Provide the [x, y] coordinate of the cell's center where the given text is located.  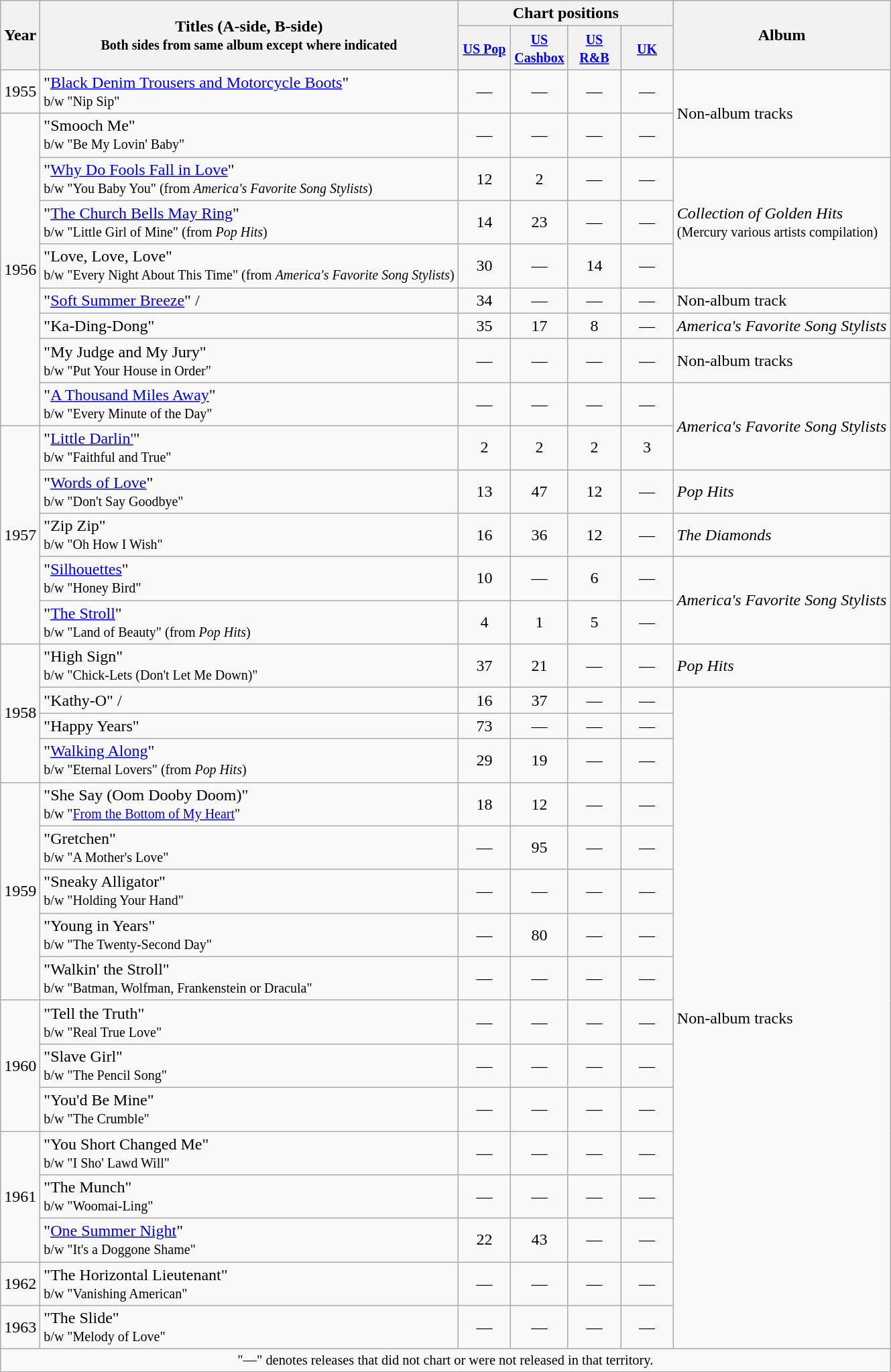
22 [484, 1240]
30 [484, 265]
"The Stroll"b/w "Land of Beauty" (from Pop Hits) [249, 622]
1962 [20, 1284]
18 [484, 804]
The Diamonds [782, 535]
"The Slide"b/w "Melody of Love" [249, 1327]
"The Church Bells May Ring"b/w "Little Girl of Mine" (from Pop Hits) [249, 223]
"Love, Love, Love"b/w "Every Night About This Time" (from America's Favorite Song Stylists) [249, 265]
Titles (A-side, B-side)Both sides from same album except where indicated [249, 35]
35 [484, 326]
23 [540, 223]
1959 [20, 891]
US Pop [484, 48]
"Little Darlin'"b/w "Faithful and True" [249, 448]
"—" denotes releases that did not chart or were not released in that territory. [445, 1361]
1957 [20, 535]
"Zip Zip"b/w "Oh How I Wish" [249, 535]
"Gretchen"b/w "A Mother's Love" [249, 847]
"The Munch"b/w "Woomai-Ling" [249, 1197]
1960 [20, 1066]
"A Thousand Miles Away"b/w "Every Minute of the Day" [249, 403]
"Black Denim Trousers and Motorcycle Boots"b/w "Nip Sip" [249, 91]
34 [484, 300]
"Soft Summer Breeze" / [249, 300]
"Walkin' the Stroll"b/w "Batman, Wolfman, Frankenstein or Dracula" [249, 979]
"Young in Years"b/w "The Twenty-Second Day" [249, 934]
"High Sign"b/w "Chick-Lets (Don't Let Me Down)" [249, 666]
1963 [20, 1327]
"Silhouettes"b/w "Honey Bird" [249, 579]
"Smooch Me"b/w "Be My Lovin' Baby" [249, 135]
10 [484, 579]
Chart positions [566, 13]
1961 [20, 1197]
8 [594, 326]
1956 [20, 269]
Non-album track [782, 300]
1958 [20, 713]
UK [648, 48]
"Words of Love"b/w "Don't Say Goodbye" [249, 491]
"My Judge and My Jury"b/w "Put Your House in Order" [249, 361]
"She Say (Oom Dooby Doom)"b/w "From the Bottom of My Heart" [249, 804]
29 [484, 760]
3 [648, 448]
"Ka-Ding-Dong" [249, 326]
13 [484, 491]
US Cashbox [540, 48]
36 [540, 535]
Collection of Golden Hits(Mercury various artists compilation) [782, 223]
"Kathy-O" / [249, 700]
6 [594, 579]
47 [540, 491]
Album [782, 35]
"Sneaky Alligator"b/w "Holding Your Hand" [249, 891]
US R&B [594, 48]
"Tell the Truth"b/w "Real True Love" [249, 1021]
"Walking Along"b/w "Eternal Lovers" (from Pop Hits) [249, 760]
"The Horizontal Lieutenant"b/w "Vanishing American" [249, 1284]
95 [540, 847]
19 [540, 760]
"One Summer Night"b/w "It's a Doggone Shame" [249, 1240]
4 [484, 622]
5 [594, 622]
Year [20, 35]
73 [484, 726]
17 [540, 326]
1 [540, 622]
80 [540, 934]
1955 [20, 91]
"Why Do Fools Fall in Love"b/w "You Baby You" (from America's Favorite Song Stylists) [249, 178]
"Happy Years" [249, 726]
"Slave Girl"b/w "The Pencil Song" [249, 1066]
43 [540, 1240]
21 [540, 666]
"You Short Changed Me"b/w "I Sho' Lawd Will" [249, 1153]
"You'd Be Mine"b/w "The Crumble" [249, 1109]
